Search for the cell housing the specified text and yield its (x, y) center coordinate. 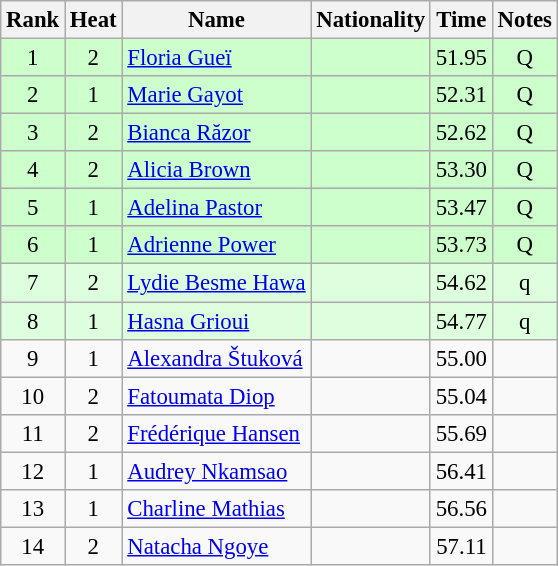
57.11 (461, 546)
14 (33, 546)
Adelina Pastor (216, 208)
Charline Mathias (216, 509)
12 (33, 471)
55.69 (461, 433)
51.95 (461, 58)
Frédérique Hansen (216, 433)
13 (33, 509)
Adrienne Power (216, 245)
53.47 (461, 208)
Time (461, 20)
54.77 (461, 321)
Fatoumata Diop (216, 396)
5 (33, 208)
10 (33, 396)
Name (216, 20)
Notes (524, 20)
52.62 (461, 133)
55.04 (461, 396)
Alicia Brown (216, 170)
7 (33, 283)
Lydie Besme Hawa (216, 283)
Marie Gayot (216, 95)
Alexandra Štuková (216, 358)
54.62 (461, 283)
11 (33, 433)
56.41 (461, 471)
53.73 (461, 245)
9 (33, 358)
Rank (33, 20)
Audrey Nkamsao (216, 471)
55.00 (461, 358)
Heat (94, 20)
Floria Gueï (216, 58)
Nationality (370, 20)
Hasna Grioui (216, 321)
53.30 (461, 170)
52.31 (461, 95)
56.56 (461, 509)
8 (33, 321)
Bianca Răzor (216, 133)
4 (33, 170)
Natacha Ngoye (216, 546)
6 (33, 245)
3 (33, 133)
